Capture the cell that displays the provided text and extract its (X, Y) central coordinate. 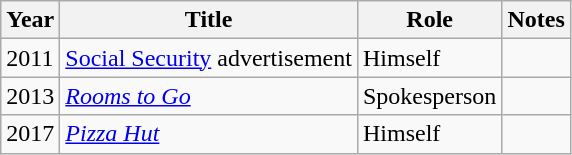
2017 (30, 134)
Notes (536, 20)
2011 (30, 58)
2013 (30, 96)
Social Security advertisement (209, 58)
Pizza Hut (209, 134)
Year (30, 20)
Title (209, 20)
Role (429, 20)
Rooms to Go (209, 96)
Spokesperson (429, 96)
